Output the (x, y) coordinate of the center of the cell containing the given text.  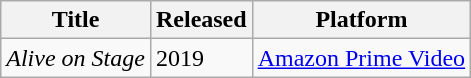
Alive on Stage (76, 58)
Title (76, 20)
Platform (361, 20)
2019 (201, 58)
Amazon Prime Video (361, 58)
Released (201, 20)
